Output the (X, Y) coordinate of the center of the cell containing the given text.  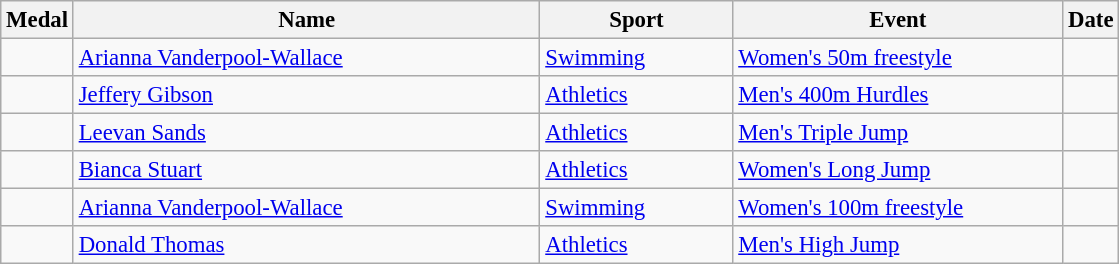
Women's Long Jump (898, 170)
Women's 50m freestyle (898, 58)
Medal (38, 20)
Men's Triple Jump (898, 133)
Donald Thomas (306, 245)
Men's 400m Hurdles (898, 95)
Leevan Sands (306, 133)
Sport (636, 20)
Event (898, 20)
Men's High Jump (898, 245)
Name (306, 20)
Date (1091, 20)
Jeffery Gibson (306, 95)
Women's 100m freestyle (898, 208)
Bianca Stuart (306, 170)
